Capture the cell that displays the provided text and extract its (X, Y) central coordinate. 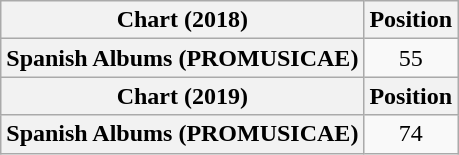
Chart (2019) (182, 96)
74 (411, 134)
55 (411, 58)
Chart (2018) (182, 20)
